Find where the given text appears and provide that cell's center as [X, Y] coordinate. 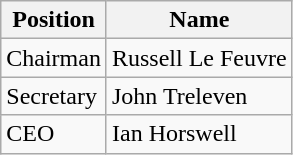
Chairman [54, 58]
Russell Le Feuvre [199, 58]
Position [54, 20]
John Treleven [199, 96]
Secretary [54, 96]
Ian Horswell [199, 134]
CEO [54, 134]
Name [199, 20]
